Determine the (x, y) coordinate at the center of the cell enclosing the given text.  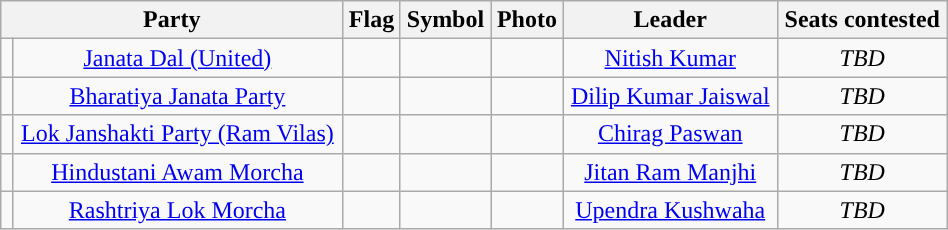
Bharatiya Janata Party (178, 96)
Photo (528, 20)
Lok Janshakti Party (Ram Vilas) (178, 134)
Flag (372, 20)
Leader (670, 20)
Party (172, 20)
Dilip Kumar Jaiswal (670, 96)
Rashtriya Lok Morcha (178, 210)
Nitish Kumar (670, 58)
Janata Dal (United) (178, 58)
Symbol (445, 20)
Upendra Kushwaha (670, 210)
Seats contested (862, 20)
Jitan Ram Manjhi (670, 172)
Chirag Paswan (670, 134)
Hindustani Awam Morcha (178, 172)
